Extract the (X, Y) coordinate from the center of the cell holding the provided text.  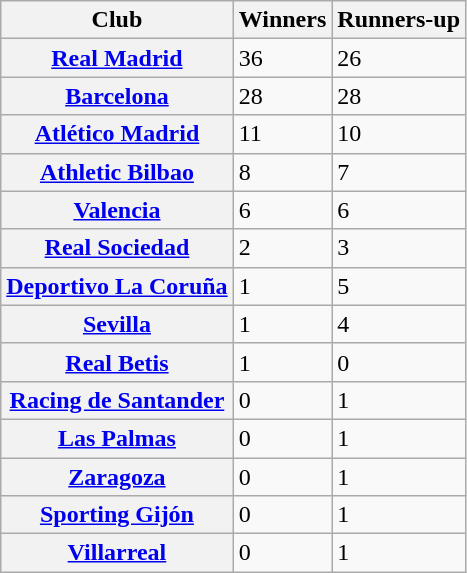
Deportivo La Coruña (117, 286)
Valencia (117, 210)
Club (117, 20)
Barcelona (117, 96)
36 (282, 58)
Sevilla (117, 324)
Atlético Madrid (117, 134)
Las Palmas (117, 438)
Real Sociedad (117, 248)
Sporting Gijón (117, 515)
11 (282, 134)
3 (399, 248)
4 (399, 324)
Runners-up (399, 20)
5 (399, 286)
2 (282, 248)
8 (282, 172)
7 (399, 172)
Zaragoza (117, 477)
26 (399, 58)
Racing de Santander (117, 400)
Athletic Bilbao (117, 172)
Real Madrid (117, 58)
10 (399, 134)
Real Betis (117, 362)
Winners (282, 20)
Villarreal (117, 553)
